Pinpoint the cell where the given text exists, returning its (X, Y) midpoint coordinate. 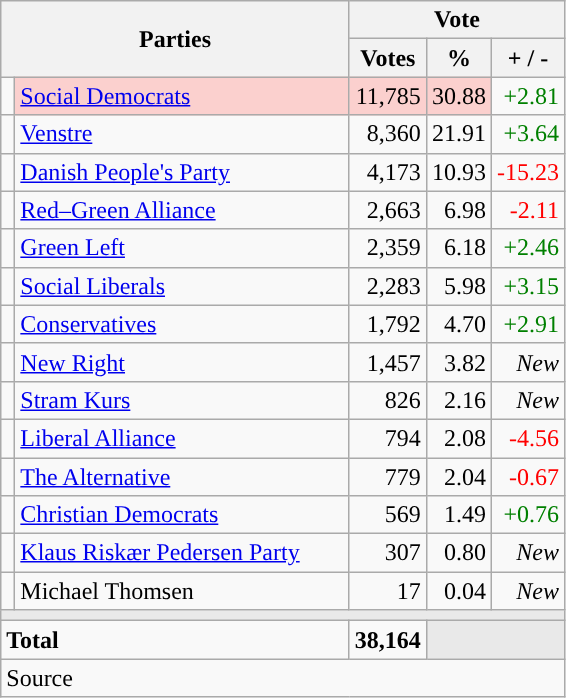
-15.23 (528, 172)
6.98 (458, 210)
+2.91 (528, 324)
Votes (388, 58)
2.04 (458, 477)
+2.81 (528, 96)
-0.67 (528, 477)
2,283 (388, 286)
2.16 (458, 400)
2.08 (458, 438)
The Alternative (182, 477)
30.88 (458, 96)
Green Left (182, 248)
Stram Kurs (182, 400)
+3.64 (528, 134)
826 (388, 400)
+2.46 (528, 248)
Conservatives (182, 324)
Red–Green Alliance (182, 210)
+3.15 (528, 286)
Parties (176, 39)
0.80 (458, 553)
4,173 (388, 172)
38,164 (388, 640)
3.82 (458, 362)
2,359 (388, 248)
New Right (182, 362)
1,792 (388, 324)
4.70 (458, 324)
Venstre (182, 134)
Source (283, 678)
Klaus Riskær Pedersen Party (182, 553)
Total (176, 640)
5.98 (458, 286)
794 (388, 438)
21.91 (458, 134)
1,457 (388, 362)
307 (388, 553)
Christian Democrats (182, 515)
17 (388, 591)
11,785 (388, 96)
8,360 (388, 134)
-4.56 (528, 438)
Vote (456, 20)
+ / - (528, 58)
10.93 (458, 172)
Danish People's Party (182, 172)
569 (388, 515)
Liberal Alliance (182, 438)
0.04 (458, 591)
-2.11 (528, 210)
Social Liberals (182, 286)
% (458, 58)
2,663 (388, 210)
+0.76 (528, 515)
1.49 (458, 515)
6.18 (458, 248)
779 (388, 477)
Michael Thomsen (182, 591)
Social Democrats (182, 96)
